Return the [x, y] coordinate for the center point of the cell that contains the specified text.  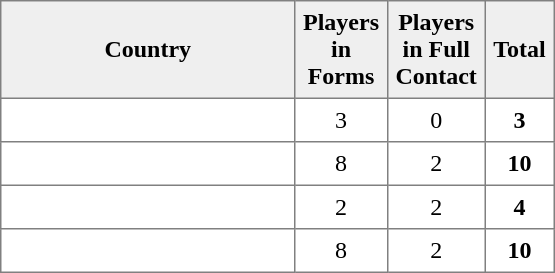
Country [148, 50]
Players in Forms [341, 50]
Players in Full Contact [436, 50]
0 [436, 120]
Total [520, 50]
4 [520, 207]
